Return the [X, Y] coordinate for the center point of the cell that contains the specified text.  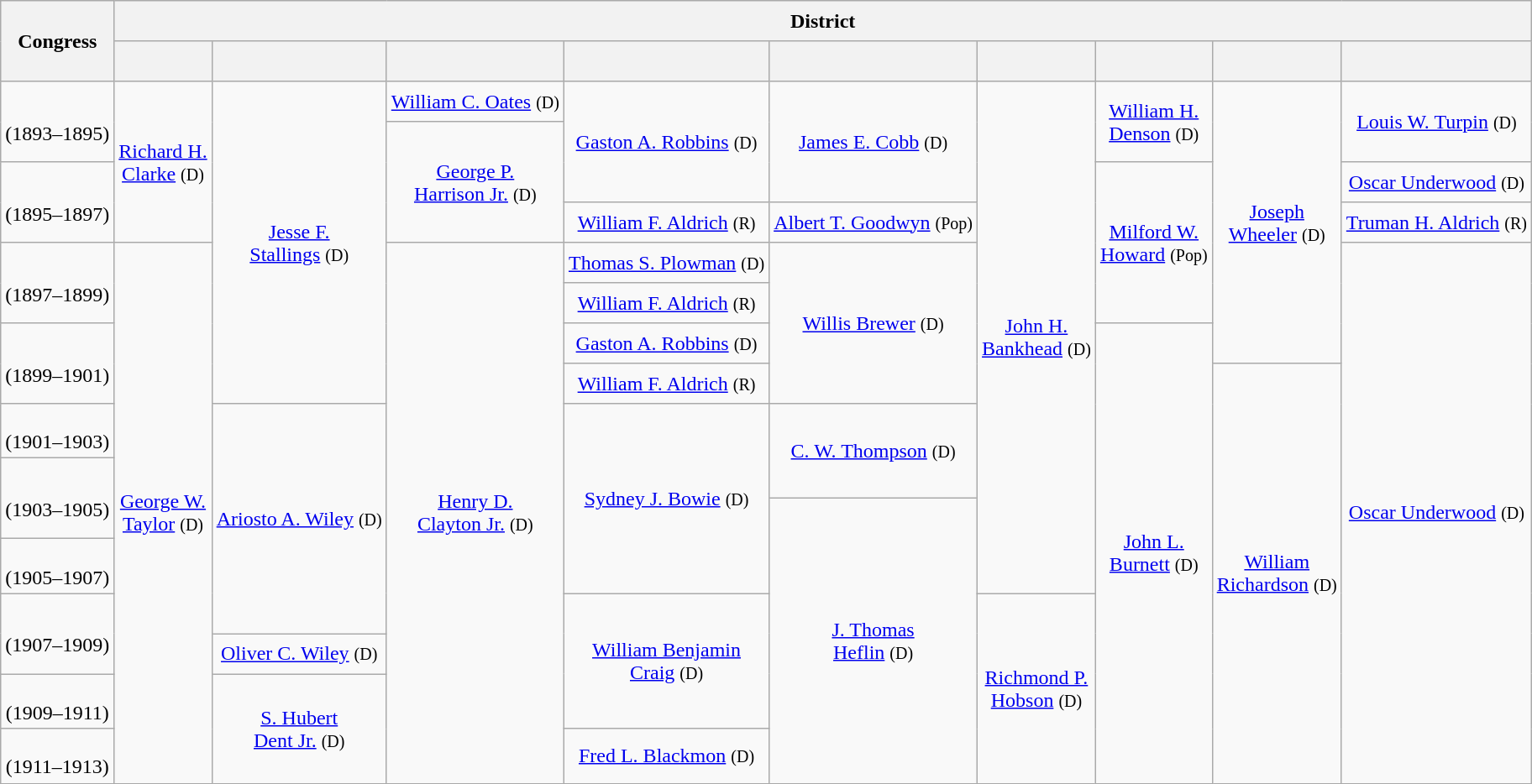
JosephWheeler (D) [1277, 222]
John L.Burnett (D) [1154, 553]
(1899–1901) [57, 363]
Richard H.Clarke (D) [163, 162]
John H.Bankhead (D) [1036, 337]
Milford W.Howard (Pop) [1154, 243]
William BenjaminCraig (D) [666, 661]
Richmond P.Hobson (D) [1036, 688]
(1903–1905) [57, 499]
(1911–1913) [57, 755]
Louis W. Turpin (D) [1436, 122]
James E. Cobb (D) [874, 142]
Congress [57, 41]
District [823, 21]
(1907–1909) [57, 634]
William C. Oates (D) [475, 102]
Albert T. Goodwyn (Pop) [874, 222]
Thomas S. Plowman (D) [666, 263]
Ariosto A. Wiley (D) [299, 519]
(1901–1903) [57, 431]
(1897–1899) [57, 283]
Oliver C. Wiley (D) [299, 654]
Truman H. Aldrich (R) [1436, 222]
S. HubertDent Jr. (D) [299, 729]
George P.Harrison Jr. (D) [475, 182]
(1909–1911) [57, 702]
J. ThomasHeflin (D) [874, 641]
Jesse F.Stallings (D) [299, 243]
(1905–1907) [57, 566]
WilliamRichardson (D) [1277, 573]
Sydney J. Bowie (D) [666, 499]
Fred L. Blackmon (D) [666, 755]
(1893–1895) [57, 122]
Henry D. Clayton Jr. (D) [475, 513]
George W.Taylor (D) [163, 513]
C. W. Thompson (D) [874, 452]
William H.Denson (D) [1154, 122]
(1895–1897) [57, 202]
Willis Brewer (D) [874, 323]
